Provide the [X, Y] coordinate of the cell's center where the given text is located.  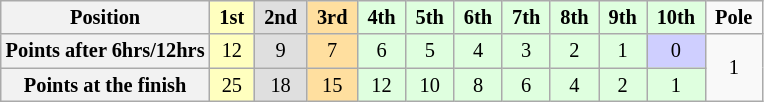
3 [526, 51]
2nd [280, 17]
0 [676, 51]
Position [106, 17]
25 [232, 85]
Pole [734, 17]
10 [430, 85]
5 [430, 51]
7 [332, 51]
9th [622, 17]
7th [526, 17]
5th [430, 17]
15 [332, 85]
8th [574, 17]
8 [478, 85]
6th [478, 17]
18 [280, 85]
3rd [332, 17]
Points at the finish [106, 85]
1st [232, 17]
Points after 6hrs/12hrs [106, 51]
10th [676, 17]
4th [381, 17]
9 [280, 51]
